Return the [X, Y] coordinate for the center point of the cell that contains the specified text.  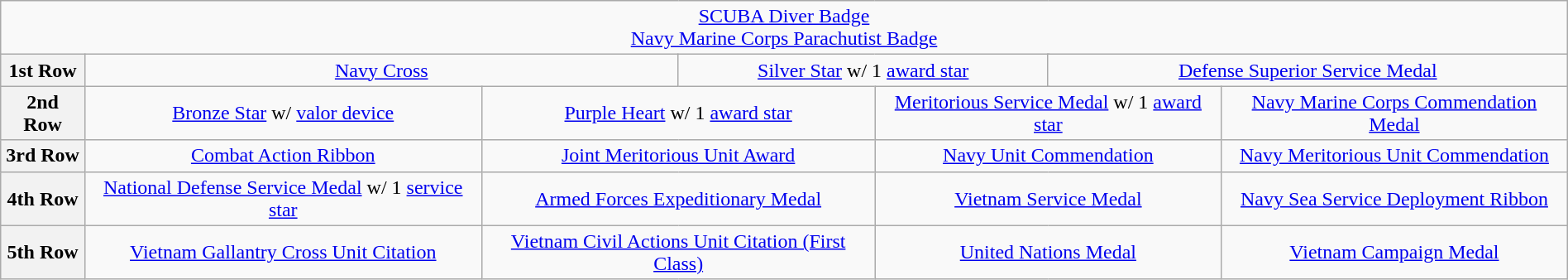
Meritorious Service Medal w/ 1 award star [1048, 113]
United Nations Medal [1048, 252]
Navy Cross [381, 70]
Armed Forces Expeditionary Medal [678, 199]
Combat Action Ribbon [283, 156]
5th Row [43, 252]
Purple Heart w/ 1 award star [678, 113]
Navy Sea Service Deployment Ribbon [1394, 199]
1st Row [43, 70]
Vietnam Service Medal [1048, 199]
Navy Unit Commendation [1048, 156]
Bronze Star w/ valor device [283, 113]
Vietnam Campaign Medal [1394, 252]
Defense Superior Service Medal [1307, 70]
Silver Star w/ 1 award star [863, 70]
Navy Meritorious Unit Commendation [1394, 156]
SCUBA Diver BadgeNavy Marine Corps Parachutist Badge [784, 28]
Vietnam Gallantry Cross Unit Citation [283, 252]
National Defense Service Medal w/ 1 service star [283, 199]
4th Row [43, 199]
Vietnam Civil Actions Unit Citation (First Class) [678, 252]
3rd Row [43, 156]
Navy Marine Corps Commendation Medal [1394, 113]
Joint Meritorious Unit Award [678, 156]
2nd Row [43, 113]
